Determine the (X, Y) coordinate at the center of the cell enclosing the given text.  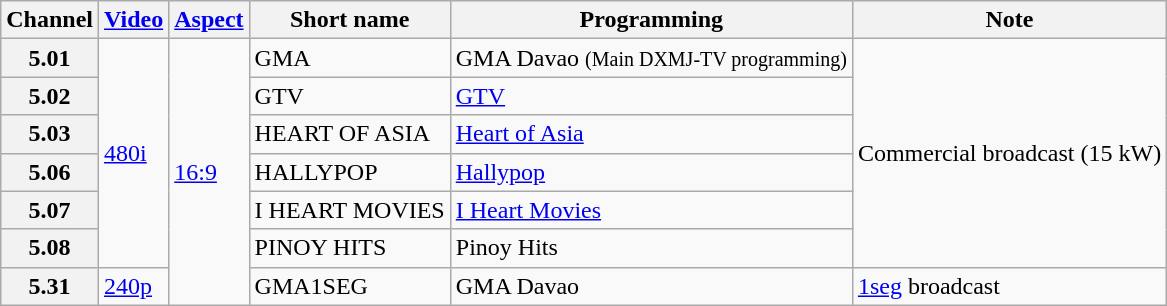
16:9 (209, 172)
Aspect (209, 20)
Heart of Asia (651, 134)
GMA (350, 58)
5.31 (50, 286)
Commercial broadcast (15 kW) (1009, 153)
Video (134, 20)
5.03 (50, 134)
5.06 (50, 172)
5.07 (50, 210)
Pinoy Hits (651, 248)
5.08 (50, 248)
5.02 (50, 96)
Channel (50, 20)
240p (134, 286)
I HEART MOVIES (350, 210)
I Heart Movies (651, 210)
GMA Davao (651, 286)
HEART OF ASIA (350, 134)
5.01 (50, 58)
GMA Davao (Main DXMJ-TV programming) (651, 58)
Short name (350, 20)
PINOY HITS (350, 248)
Programming (651, 20)
GMA1SEG (350, 286)
Hallypop (651, 172)
1seg broadcast (1009, 286)
Note (1009, 20)
HALLYPOP (350, 172)
480i (134, 153)
